Return (x, y) of the center of cell containing provided text 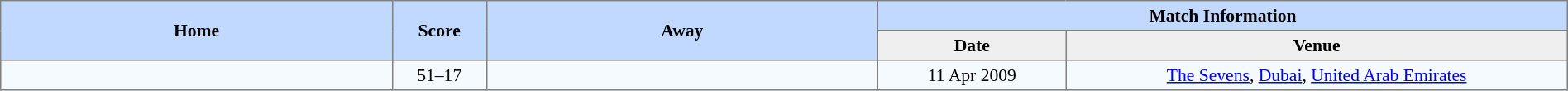
Home (197, 31)
Date (973, 45)
Away (682, 31)
Match Information (1223, 16)
11 Apr 2009 (973, 75)
51–17 (439, 75)
Score (439, 31)
Venue (1317, 45)
The Sevens, Dubai, United Arab Emirates (1317, 75)
